Return [X, Y] of the center of cell containing provided text 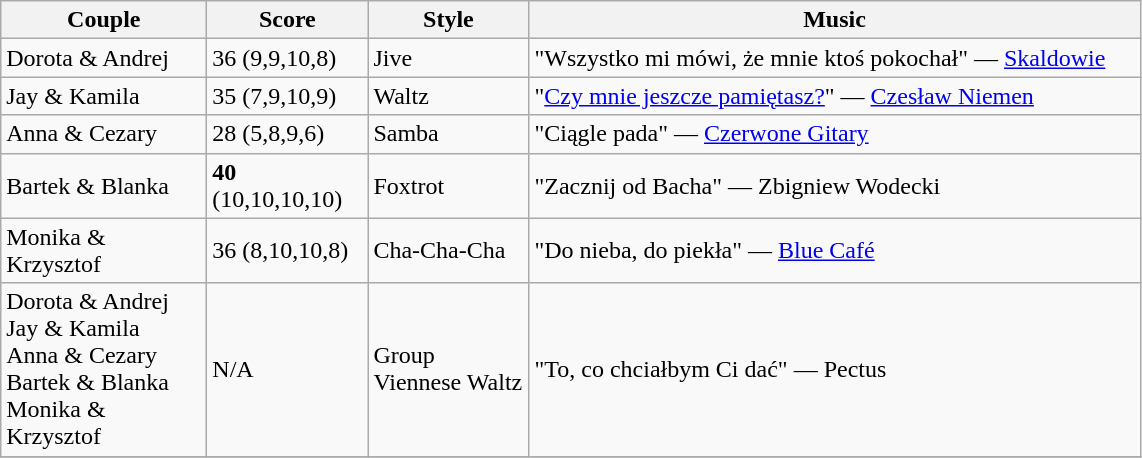
Style [448, 20]
36 (8,10,10,8) [288, 250]
"Do nieba, do piekła" — Blue Café [834, 250]
Jay & Kamila [104, 96]
36 (9,9,10,8) [288, 58]
Couple [104, 20]
Dorota & AndrejJay & KamilaAnna & CezaryBartek & BlankaMonika & Krzysztof [104, 370]
Foxtrot [448, 186]
"Wszystko mi mówi, że mnie ktoś pokochał" — Skaldowie [834, 58]
"Czy mnie jeszcze pamiętasz?" — Czesław Niemen [834, 96]
40 (10,10,10,10) [288, 186]
"Zacznij od Bacha" — Zbigniew Wodecki [834, 186]
Music [834, 20]
Score [288, 20]
"To, co chciałbym Ci dać" — Pectus [834, 370]
28 (5,8,9,6) [288, 134]
Samba [448, 134]
Anna & Cezary [104, 134]
"Ciągle pada" — Czerwone Gitary [834, 134]
Waltz [448, 96]
Cha-Cha-Cha [448, 250]
35 (7,9,10,9) [288, 96]
Group Viennese Waltz [448, 370]
N/A [288, 370]
Jive [448, 58]
Bartek & Blanka [104, 186]
Monika & Krzysztof [104, 250]
Dorota & Andrej [104, 58]
